Return [x, y] of the center of cell containing provided text 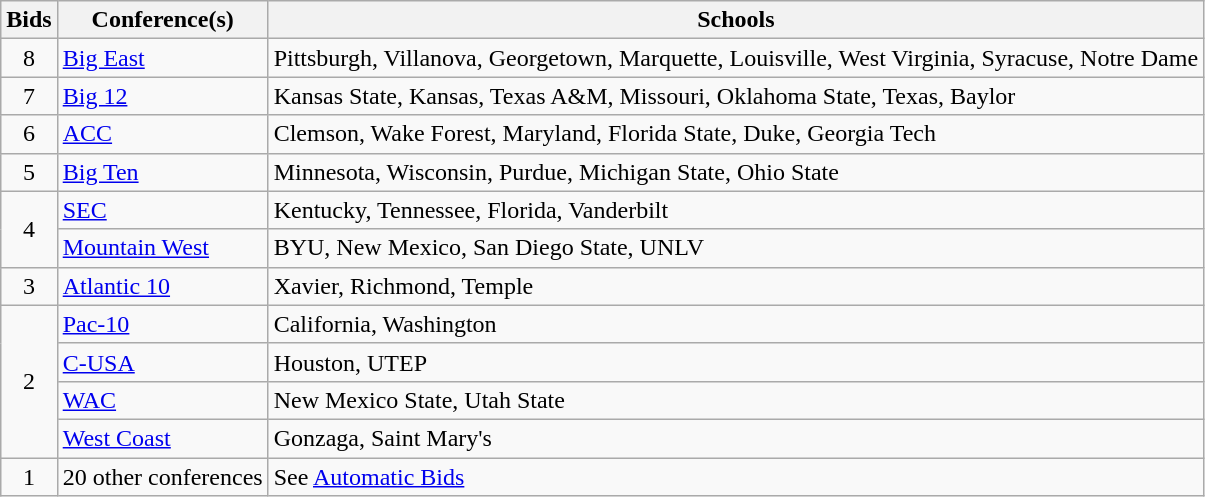
New Mexico State, Utah State [736, 400]
WAC [162, 400]
Mountain West [162, 248]
2 [29, 381]
ACC [162, 134]
8 [29, 58]
Pittsburgh, Villanova, Georgetown, Marquette, Louisville, West Virginia, Syracuse, Notre Dame [736, 58]
Big East [162, 58]
Kansas State, Kansas, Texas A&M, Missouri, Oklahoma State, Texas, Baylor [736, 96]
Atlantic 10 [162, 286]
4 [29, 229]
Big Ten [162, 172]
SEC [162, 210]
1 [29, 477]
Clemson, Wake Forest, Maryland, Florida State, Duke, Georgia Tech [736, 134]
Bids [29, 20]
See Automatic Bids [736, 477]
7 [29, 96]
BYU, New Mexico, San Diego State, UNLV [736, 248]
West Coast [162, 438]
Xavier, Richmond, Temple [736, 286]
C-USA [162, 362]
Big 12 [162, 96]
5 [29, 172]
20 other conferences [162, 477]
3 [29, 286]
Conference(s) [162, 20]
Minnesota, Wisconsin, Purdue, Michigan State, Ohio State [736, 172]
Kentucky, Tennessee, Florida, Vanderbilt [736, 210]
California, Washington [736, 324]
Gonzaga, Saint Mary's [736, 438]
Houston, UTEP [736, 362]
Pac-10 [162, 324]
6 [29, 134]
Schools [736, 20]
